Extract the [X, Y] coordinate from the center of the cell holding the provided text.  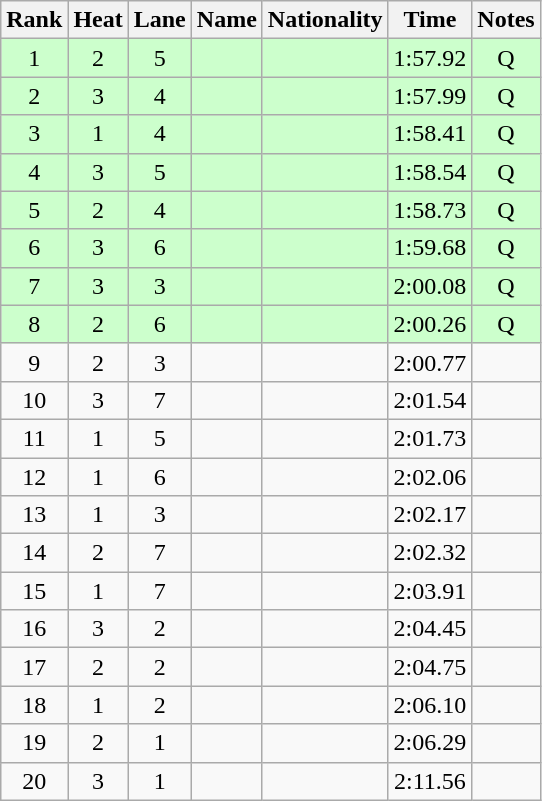
13 [34, 515]
19 [34, 743]
Time [430, 20]
2:11.56 [430, 781]
8 [34, 324]
2:02.06 [430, 477]
1:57.99 [430, 96]
2:01.54 [430, 400]
2:04.45 [430, 629]
2:00.26 [430, 324]
2:06.29 [430, 743]
2:03.91 [430, 591]
12 [34, 477]
Heat [98, 20]
Notes [506, 20]
2:02.17 [430, 515]
18 [34, 705]
1:59.68 [430, 248]
2:04.75 [430, 667]
Nationality [325, 20]
Lane [160, 20]
Name [226, 20]
Rank [34, 20]
15 [34, 591]
1:58.54 [430, 172]
1:58.73 [430, 210]
2:00.77 [430, 362]
1:57.92 [430, 58]
11 [34, 438]
1:58.41 [430, 134]
9 [34, 362]
2:00.08 [430, 286]
14 [34, 553]
16 [34, 629]
17 [34, 667]
10 [34, 400]
2:02.32 [430, 553]
2:01.73 [430, 438]
2:06.10 [430, 705]
20 [34, 781]
